Search for the cell housing the specified text and yield its (x, y) center coordinate. 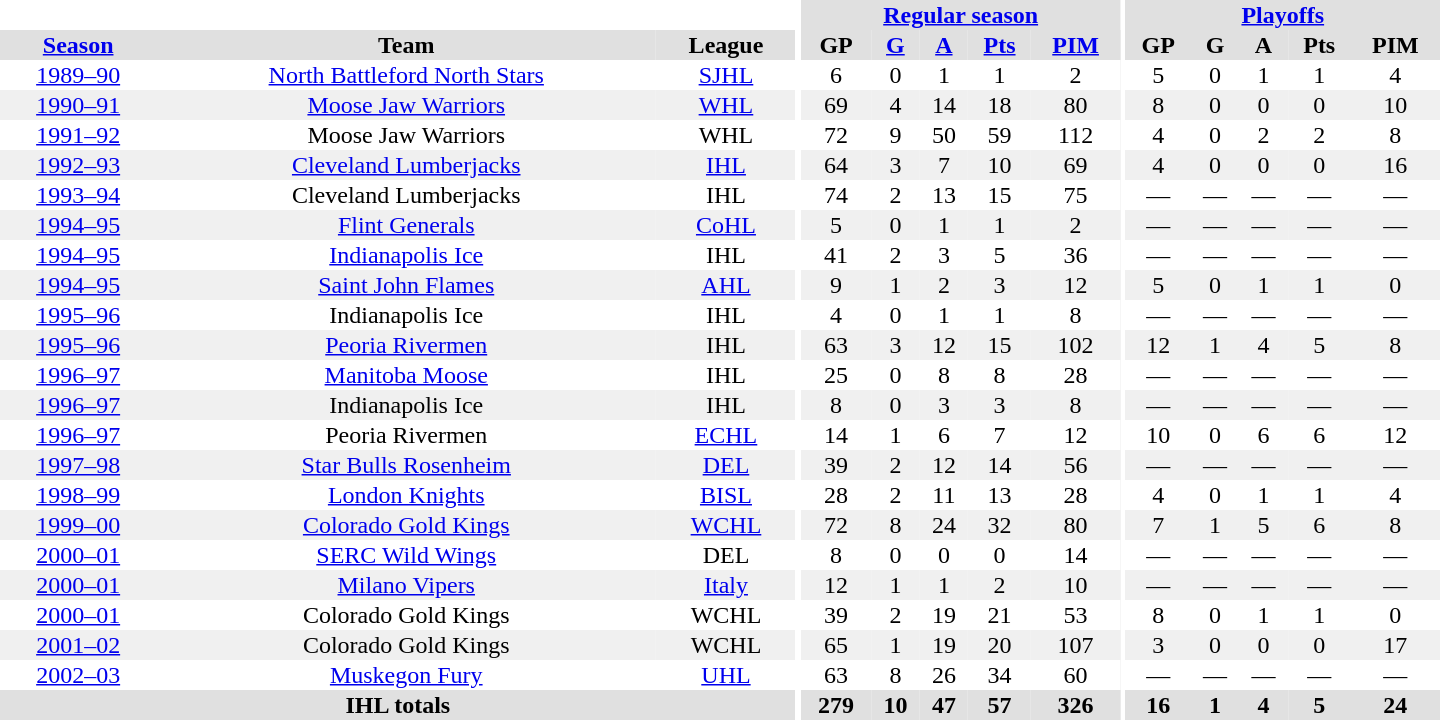
Milano Vipers (406, 585)
Flint Generals (406, 225)
BISL (726, 495)
Muskegon Fury (406, 675)
1992–93 (78, 165)
107 (1076, 645)
North Battleford North Stars (406, 75)
64 (836, 165)
20 (1000, 645)
Italy (726, 585)
League (726, 45)
102 (1076, 345)
32 (1000, 525)
53 (1076, 615)
1999–00 (78, 525)
2001–02 (78, 645)
17 (1396, 645)
60 (1076, 675)
London Knights (406, 495)
ECHL (726, 435)
326 (1076, 705)
1989–90 (78, 75)
57 (1000, 705)
112 (1076, 135)
Star Bulls Rosenheim (406, 465)
Playoffs (1283, 15)
UHL (726, 675)
41 (836, 255)
1998–99 (78, 495)
56 (1076, 465)
Saint John Flames (406, 285)
11 (944, 495)
59 (1000, 135)
AHL (726, 285)
Manitoba Moose (406, 375)
SJHL (726, 75)
65 (836, 645)
34 (1000, 675)
47 (944, 705)
18 (1000, 105)
26 (944, 675)
50 (944, 135)
279 (836, 705)
36 (1076, 255)
1990–91 (78, 105)
75 (1076, 195)
74 (836, 195)
25 (836, 375)
1991–92 (78, 135)
Regular season (960, 15)
21 (1000, 615)
1997–98 (78, 465)
Season (78, 45)
IHL totals (398, 705)
CoHL (726, 225)
SERC Wild Wings (406, 555)
2002–03 (78, 675)
Team (406, 45)
1993–94 (78, 195)
